Output the (x, y) coordinate of the center of the cell containing the given text.  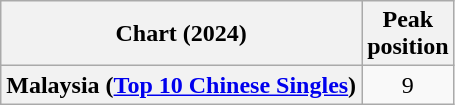
9 (408, 85)
Peakposition (408, 34)
Chart (2024) (182, 34)
Malaysia (Top 10 Chinese Singles) (182, 85)
